For the text-containing cell, return its midpoint in [x, y] coordinate format. 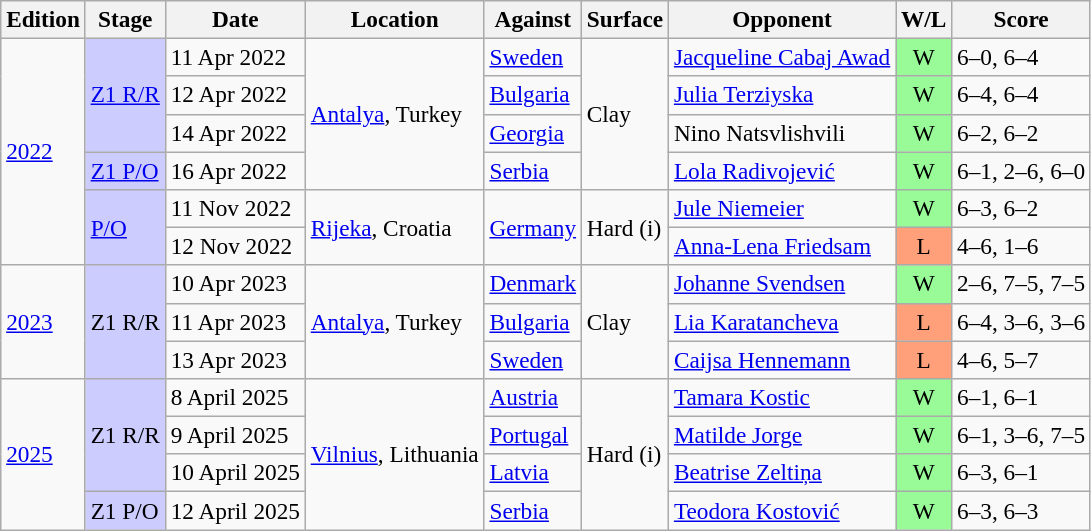
Date [235, 19]
4–6, 1–6 [1022, 246]
6–2, 6–2 [1022, 133]
2025 [44, 454]
Matilde Jorge [782, 435]
6–4, 6–4 [1022, 95]
Vilnius, Lithuania [394, 454]
Denmark [532, 284]
Latvia [532, 473]
11 Apr 2023 [235, 322]
Tamara Kostic [782, 397]
Jule Niemeier [782, 208]
10 April 2025 [235, 473]
Nino Natsvlishvili [782, 133]
12 April 2025 [235, 510]
Teodora Kostović [782, 510]
6–0, 6–4 [1022, 57]
13 Apr 2023 [235, 359]
6–1, 2–6, 6–0 [1022, 170]
16 Apr 2022 [235, 170]
Lia Karatancheva [782, 322]
12 Nov 2022 [235, 246]
Portugal [532, 435]
6–1, 6–1 [1022, 397]
6–3, 6–1 [1022, 473]
Score [1022, 19]
Caijsa Hennemann [782, 359]
6–3, 6–3 [1022, 510]
12 Apr 2022 [235, 95]
Stage [125, 19]
Surface [624, 19]
Jacqueline Cabaj Awad [782, 57]
8 April 2025 [235, 397]
6–1, 3–6, 7–5 [1022, 435]
Johanne Svendsen [782, 284]
14 Apr 2022 [235, 133]
Germany [532, 227]
Opponent [782, 19]
2022 [44, 152]
P/O [125, 227]
6–3, 6–2 [1022, 208]
11 Nov 2022 [235, 208]
Lola Radivojević [782, 170]
2–6, 7–5, 7–5 [1022, 284]
Location [394, 19]
10 Apr 2023 [235, 284]
W/L [924, 19]
Georgia [532, 133]
Julia Terziyska [782, 95]
Edition [44, 19]
Anna-Lena Friedsam [782, 246]
2023 [44, 322]
6–4, 3–6, 3–6 [1022, 322]
Austria [532, 397]
Beatrise Zeltiņa [782, 473]
Against [532, 19]
11 Apr 2022 [235, 57]
9 April 2025 [235, 435]
Rijeka, Croatia [394, 227]
4–6, 5–7 [1022, 359]
